Return the [X, Y] coordinate for the center point of the cell that contains the specified text.  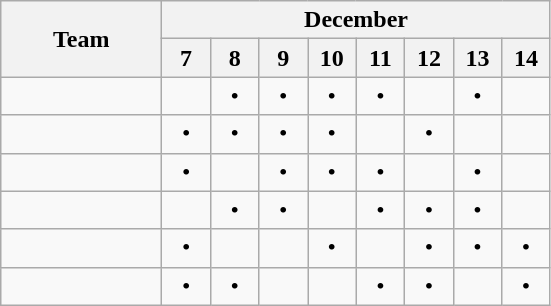
11 [380, 58]
7 [186, 58]
December [356, 20]
12 [430, 58]
Team [82, 39]
8 [234, 58]
10 [332, 58]
9 [284, 58]
13 [478, 58]
14 [526, 58]
